Detect which cell encompasses the target text, then output its [x, y] center coordinate. 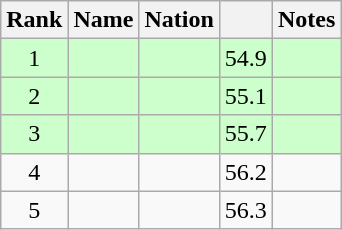
3 [34, 134]
4 [34, 172]
55.1 [246, 96]
Rank [34, 20]
56.2 [246, 172]
2 [34, 96]
56.3 [246, 210]
Name [104, 20]
5 [34, 210]
Nation [179, 20]
Notes [306, 20]
1 [34, 58]
55.7 [246, 134]
54.9 [246, 58]
